Extract the (x, y) coordinate from the center of the cell holding the provided text.  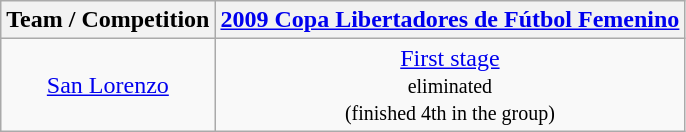
San Lorenzo (108, 85)
First stage eliminated (finished 4th in the group) (450, 85)
Team / Competition (108, 20)
2009 Copa Libertadores de Fútbol Femenino (450, 20)
